Scan for the cell matching the given text and deliver its (X, Y) coordinate at center. 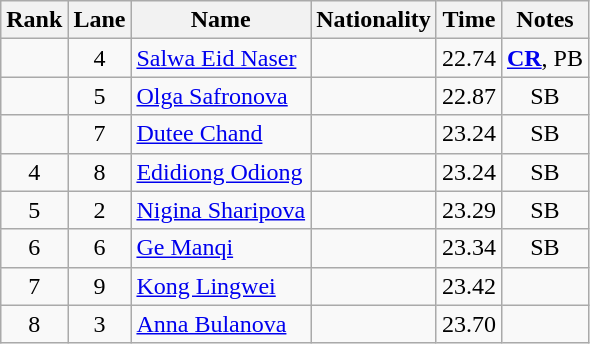
CR, PB (544, 58)
Nigina Sharipova (221, 210)
23.70 (468, 324)
22.74 (468, 58)
Olga Safronova (221, 96)
23.29 (468, 210)
23.42 (468, 286)
Edidiong Odiong (221, 172)
22.87 (468, 96)
Name (221, 20)
Notes (544, 20)
Dutee Chand (221, 134)
Time (468, 20)
Ge Manqi (221, 248)
Kong Lingwei (221, 286)
Salwa Eid Naser (221, 58)
Anna Bulanova (221, 324)
3 (100, 324)
Rank (34, 20)
23.34 (468, 248)
2 (100, 210)
9 (100, 286)
Lane (100, 20)
Nationality (374, 20)
